Find where the given text appears and provide that cell's center as [X, Y] coordinate. 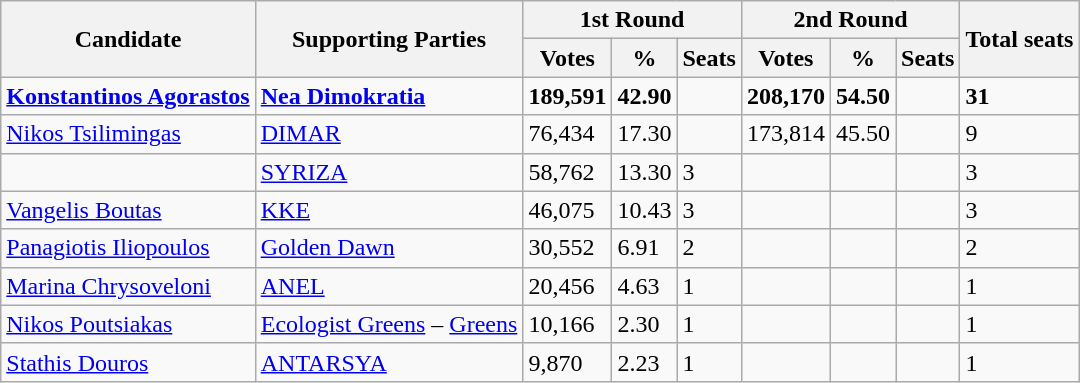
76,434 [568, 134]
Nikos Tsilimingas [128, 134]
4.63 [644, 286]
2.30 [644, 324]
189,591 [568, 96]
Ecologist Greens – Greens [389, 324]
208,170 [786, 96]
30,552 [568, 248]
173,814 [786, 134]
Golden Dawn [389, 248]
Total seats [1020, 39]
13.30 [644, 172]
ANTARSYA [389, 362]
DIMAR [389, 134]
31 [1020, 96]
46,075 [568, 210]
6.91 [644, 248]
Supporting Parties [389, 39]
Panagiotis Iliopoulos [128, 248]
2.23 [644, 362]
9,870 [568, 362]
KKE [389, 210]
Nikos Poutsiakas [128, 324]
Konstantinos Agorastos [128, 96]
SYRIZA [389, 172]
54.50 [862, 96]
9 [1020, 134]
42.90 [644, 96]
Vangelis Boutas [128, 210]
Marina Chrysoveloni [128, 286]
20,456 [568, 286]
10,166 [568, 324]
Candidate [128, 39]
10.43 [644, 210]
ANEL [389, 286]
Stathis Douros [128, 362]
1st Round [632, 20]
45.50 [862, 134]
17.30 [644, 134]
2nd Round [850, 20]
58,762 [568, 172]
Nea Dimokratia [389, 96]
